Output the [X, Y] coordinate of the center of the cell containing the given text.  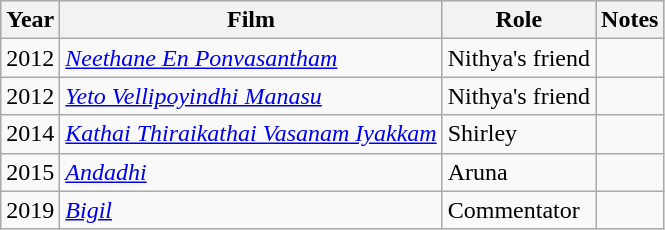
Aruna [518, 172]
Year [30, 20]
Film [251, 20]
Role [518, 20]
2019 [30, 210]
2014 [30, 134]
Andadhi [251, 172]
2015 [30, 172]
Shirley [518, 134]
Kathai Thiraikathai Vasanam Iyakkam [251, 134]
Commentator [518, 210]
Notes [630, 20]
Neethane En Ponvasantham [251, 58]
Yeto Vellipoyindhi Manasu [251, 96]
Bigil [251, 210]
